Pinpoint the cell where the given text exists, returning its [X, Y] midpoint coordinate. 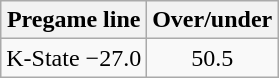
Over/under [212, 20]
50.5 [212, 58]
K-State −27.0 [74, 58]
Pregame line [74, 20]
